Capture the cell that displays the provided text and extract its (x, y) central coordinate. 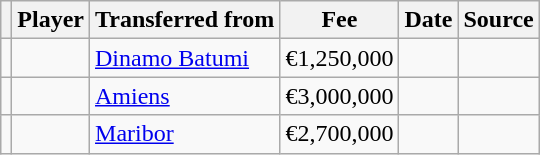
Amiens (185, 96)
Maribor (185, 134)
Transferred from (185, 20)
Dinamo Batumi (185, 58)
€3,000,000 (340, 96)
Player (51, 20)
€1,250,000 (340, 58)
€2,700,000 (340, 134)
Fee (340, 20)
Date (428, 20)
Source (498, 20)
